Search for the cell housing the specified text and yield its (X, Y) center coordinate. 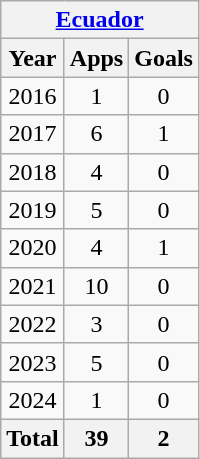
2024 (33, 400)
Apps (96, 58)
2016 (33, 96)
Goals (164, 58)
2020 (33, 248)
2 (164, 438)
2022 (33, 324)
Year (33, 58)
10 (96, 286)
2021 (33, 286)
3 (96, 324)
39 (96, 438)
2017 (33, 134)
2023 (33, 362)
6 (96, 134)
Total (33, 438)
2019 (33, 210)
Ecuador (100, 20)
2018 (33, 172)
